Pinpoint the cell where the given text exists, returning its (x, y) midpoint coordinate. 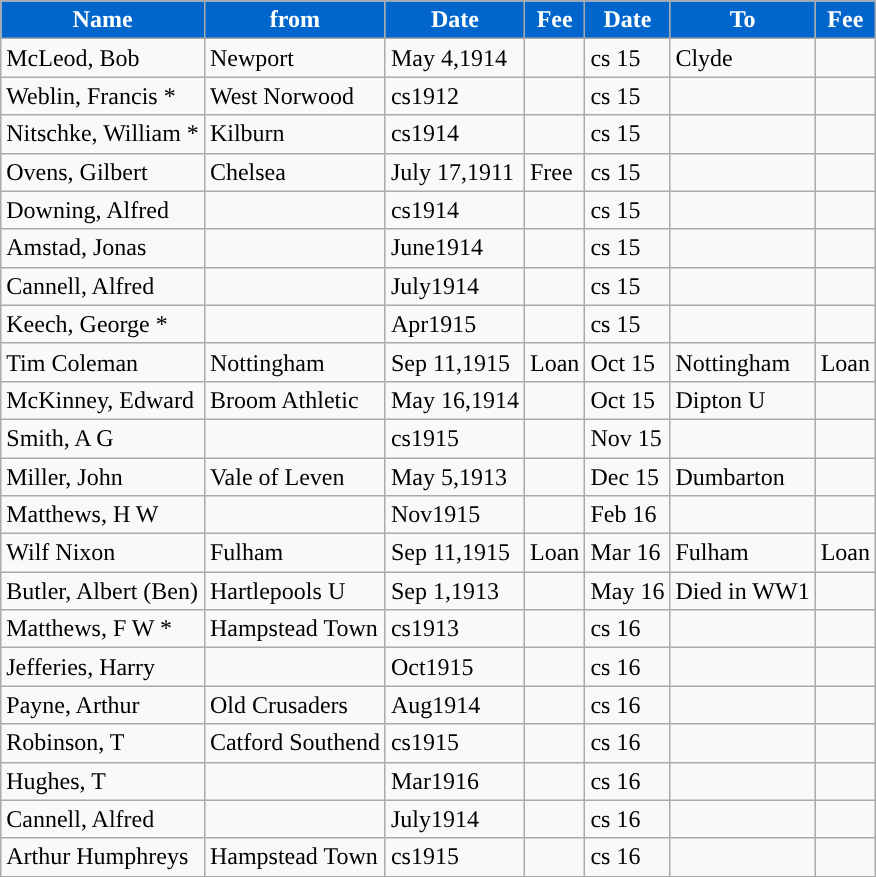
cs1912 (454, 96)
Miller, John (103, 477)
Matthews, H W (103, 515)
Died in WW1 (742, 591)
Broom Athletic (294, 400)
Catford Southend (294, 743)
Amstad, Jonas (103, 248)
Mar 16 (628, 553)
Apr1915 (454, 324)
Arthur Humphreys (103, 857)
Dec 15 (628, 477)
McKinney, Edward (103, 400)
Sep 1,1913 (454, 591)
May 16 (628, 591)
Clyde (742, 58)
Mar1916 (454, 781)
Butler, Albert (Ben) (103, 591)
Dumbarton (742, 477)
Tim Coleman (103, 362)
Downing, Alfred (103, 210)
cs1913 (454, 629)
May 5,1913 (454, 477)
Payne, Arthur (103, 705)
Free (554, 172)
Newport (294, 58)
Hartlepools U (294, 591)
Ovens, Gilbert (103, 172)
Dipton U (742, 400)
Smith, A G (103, 438)
Nov 15 (628, 438)
Kilburn (294, 134)
Nitschke, William * (103, 134)
Nov1915 (454, 515)
June1914 (454, 248)
To (742, 20)
Old Crusaders (294, 705)
Oct1915 (454, 667)
Wilf Nixon (103, 553)
from (294, 20)
Feb 16 (628, 515)
Name (103, 20)
McLeod, Bob (103, 58)
West Norwood (294, 96)
Vale of Leven (294, 477)
Weblin, Francis * (103, 96)
May 16,1914 (454, 400)
Chelsea (294, 172)
July 17,1911 (454, 172)
Matthews, F W * (103, 629)
Keech, George * (103, 324)
May 4,1914 (454, 58)
Jefferies, Harry (103, 667)
Robinson, T (103, 743)
Hughes, T (103, 781)
Aug1914 (454, 705)
